Return (X, Y) of the center of cell containing provided text 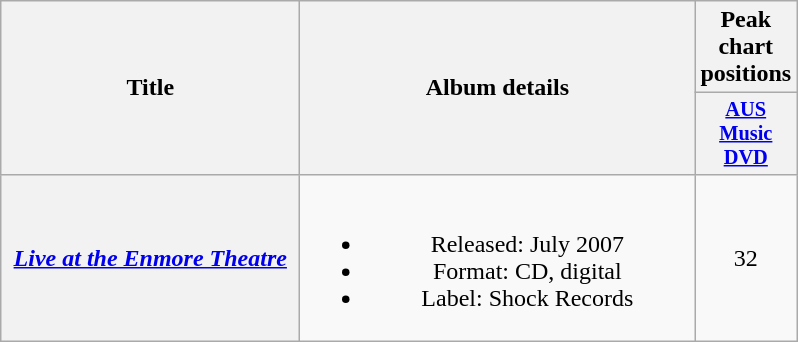
AUSMusic DVD (746, 134)
Album details (498, 88)
Live at the Enmore Theatre (150, 258)
Released: July 2007Format: CD, digitalLabel: Shock Records (498, 258)
Title (150, 88)
Peak chartpositions (746, 47)
32 (746, 258)
